Output the (X, Y) coordinate of the center of the cell containing the given text.  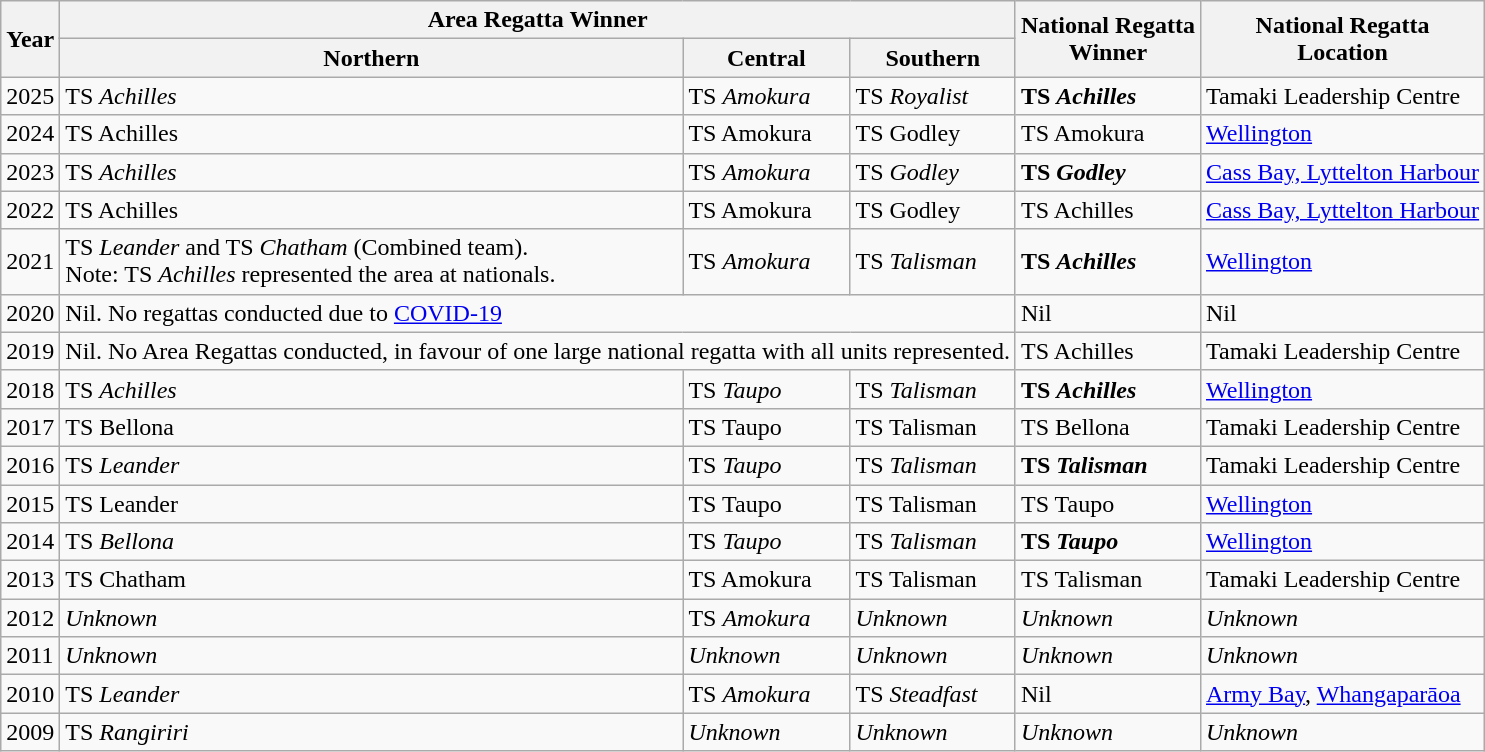
2023 (30, 172)
National RegattaWinner (1108, 39)
2012 (30, 618)
2010 (30, 694)
2017 (30, 427)
2013 (30, 580)
TS Leander and TS Chatham (Combined team).Note: TS Achilles represented the area at nationals. (372, 262)
Nil. No Area Regattas conducted, in favour of one large national regatta with all units represented. (538, 351)
TS Chatham (372, 580)
Area Regatta Winner (538, 20)
2020 (30, 313)
Southern (932, 58)
2016 (30, 465)
Army Bay, Whangaparāoa (1342, 694)
TS Rangiriri (372, 732)
2015 (30, 503)
2011 (30, 656)
2021 (30, 262)
TS Steadfast (932, 694)
2018 (30, 389)
2022 (30, 210)
Year (30, 39)
2019 (30, 351)
Nil. No regattas conducted due to COVID-19 (538, 313)
2025 (30, 96)
Northern (372, 58)
TS Royalist (932, 96)
Central (766, 58)
National RegattaLocation (1342, 39)
2009 (30, 732)
2014 (30, 542)
2024 (30, 134)
